Return [X, Y] of the center of cell containing provided text 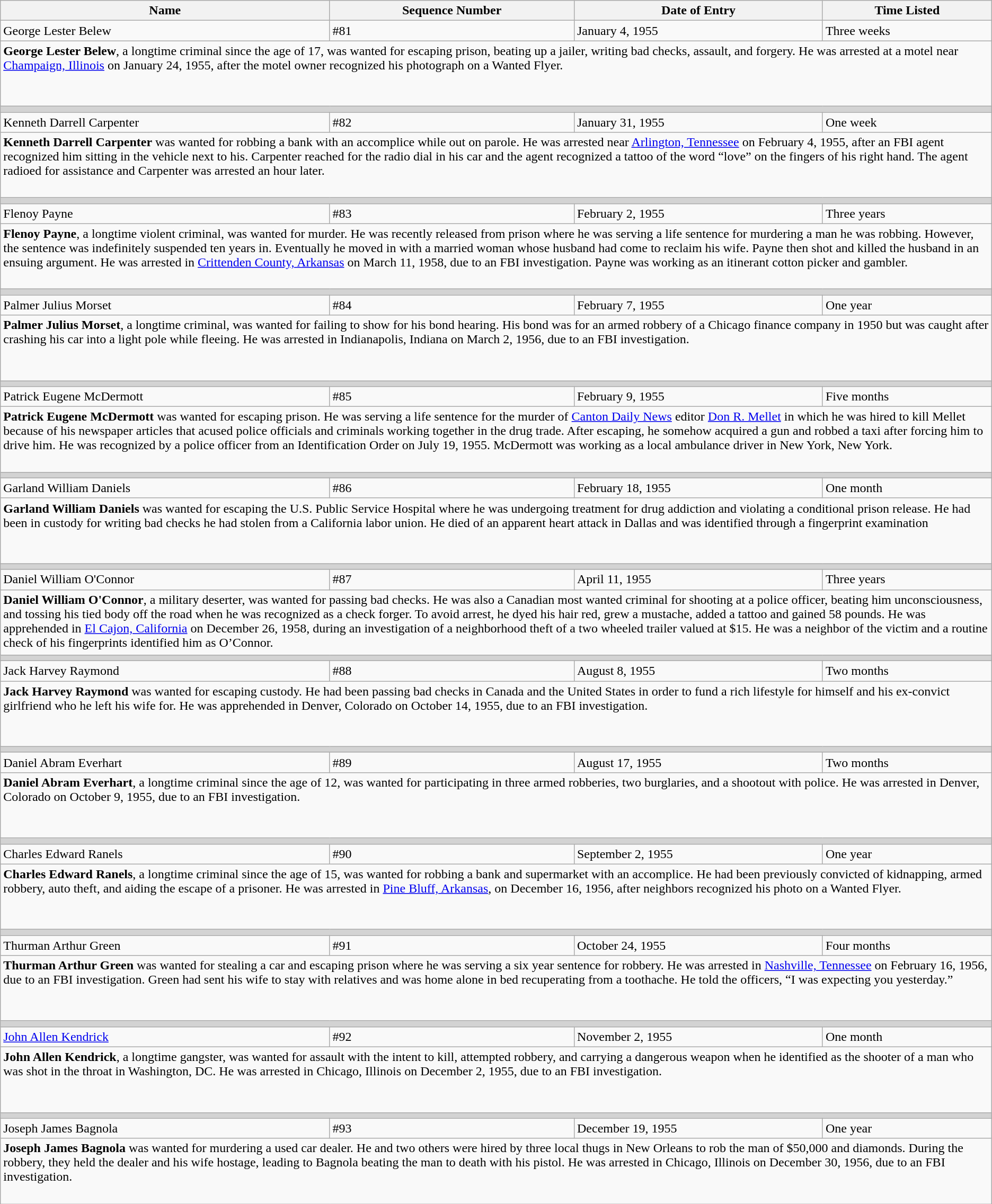
November 2, 1955 [698, 1037]
#84 [452, 305]
#90 [452, 854]
February 18, 1955 [698, 488]
January 31, 1955 [698, 122]
April 11, 1955 [698, 579]
February 2, 1955 [698, 213]
Four months [907, 946]
#87 [452, 579]
#92 [452, 1037]
Thurman Arthur Green [165, 946]
August 8, 1955 [698, 671]
January 4, 1955 [698, 31]
#91 [452, 946]
#81 [452, 31]
Patrick Eugene McDermott [165, 397]
December 19, 1955 [698, 1128]
Joseph James Bagnola [165, 1128]
Sequence Number [452, 11]
#82 [452, 122]
#83 [452, 213]
February 9, 1955 [698, 397]
Time Listed [907, 11]
Three weeks [907, 31]
#89 [452, 762]
August 17, 1955 [698, 762]
Kenneth Darrell Carpenter [165, 122]
John Allen Kendrick [165, 1037]
Flenoy Payne [165, 213]
Jack Harvey Raymond [165, 671]
Garland William Daniels [165, 488]
George Lester Belew [165, 31]
October 24, 1955 [698, 946]
#93 [452, 1128]
Name [165, 11]
Charles Edward Ranels [165, 854]
Five months [907, 397]
#88 [452, 671]
#85 [452, 397]
Date of Entry [698, 11]
Palmer Julius Morset [165, 305]
#86 [452, 488]
Daniel William O'Connor [165, 579]
Daniel Abram Everhart [165, 762]
September 2, 1955 [698, 854]
One week [907, 122]
February 7, 1955 [698, 305]
